Return the [x, y] coordinate for the center point of the cell that contains the specified text.  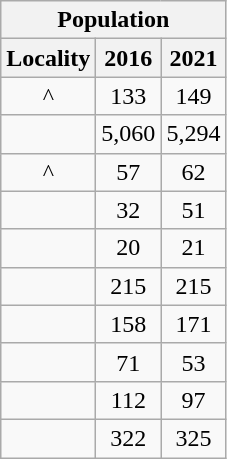
2021 [194, 58]
20 [128, 248]
5,060 [128, 134]
53 [194, 362]
97 [194, 400]
322 [128, 438]
2016 [128, 58]
5,294 [194, 134]
57 [128, 172]
149 [194, 96]
62 [194, 172]
171 [194, 324]
Locality [48, 58]
112 [128, 400]
133 [128, 96]
32 [128, 210]
325 [194, 438]
21 [194, 248]
Population [114, 20]
71 [128, 362]
158 [128, 324]
51 [194, 210]
